Identify which cell holds the provided text, then report its [X, Y] central coordinate. 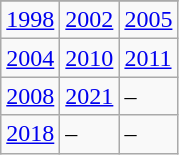
2005 [148, 20]
2018 [30, 134]
2021 [90, 96]
2008 [30, 96]
2004 [30, 58]
2011 [148, 58]
2002 [90, 20]
2010 [90, 58]
1998 [30, 20]
